Return (x, y) of the center of cell containing provided text 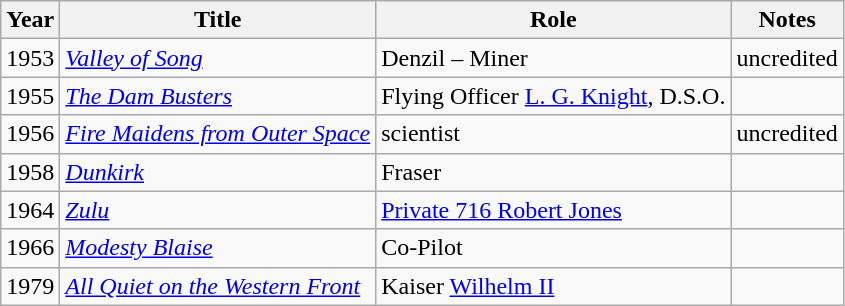
Year (30, 20)
Private 716 Robert Jones (554, 210)
Kaiser Wilhelm II (554, 286)
1955 (30, 96)
Zulu (218, 210)
Co-Pilot (554, 248)
Fire Maidens from Outer Space (218, 134)
Modesty Blaise (218, 248)
Title (218, 20)
scientist (554, 134)
Role (554, 20)
Notes (787, 20)
1966 (30, 248)
Fraser (554, 172)
1958 (30, 172)
All Quiet on the Western Front (218, 286)
1979 (30, 286)
1956 (30, 134)
Flying Officer L. G. Knight, D.S.O. (554, 96)
Denzil – Miner (554, 58)
1964 (30, 210)
Valley of Song (218, 58)
1953 (30, 58)
The Dam Busters (218, 96)
Dunkirk (218, 172)
